Scan for the cell matching the given text and deliver its (x, y) coordinate at center. 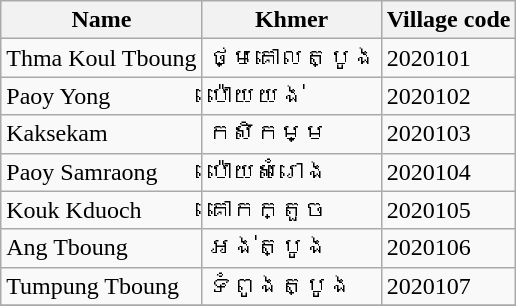
គោកក្តួច (292, 210)
Name (102, 20)
Thma Koul Tboung (102, 58)
2020105 (448, 210)
ថ្មគោលត្បូង (292, 58)
Paoy Samraong (102, 172)
ទំពូងត្បូង (292, 286)
អង់ត្បូង (292, 248)
Tumpung Tboung (102, 286)
2020101 (448, 58)
Kaksekam (102, 134)
កសិកម្ម (292, 134)
Khmer (292, 20)
2020106 (448, 248)
2020104 (448, 172)
2020107 (448, 286)
Paoy Yong (102, 96)
ប៉ោយសំរោង (292, 172)
2020102 (448, 96)
Village code (448, 20)
ប៉ោយយង់ (292, 96)
Ang Tboung (102, 248)
Kouk Kduoch (102, 210)
2020103 (448, 134)
